Determine the [X, Y] coordinate at the center of the cell enclosing the given text.  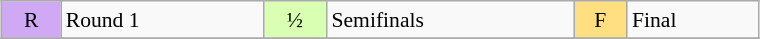
½ [294, 20]
R [32, 20]
Round 1 [162, 20]
Semifinals [450, 20]
Final [693, 20]
F [600, 20]
